Identify which cell holds the provided text, then report its (x, y) central coordinate. 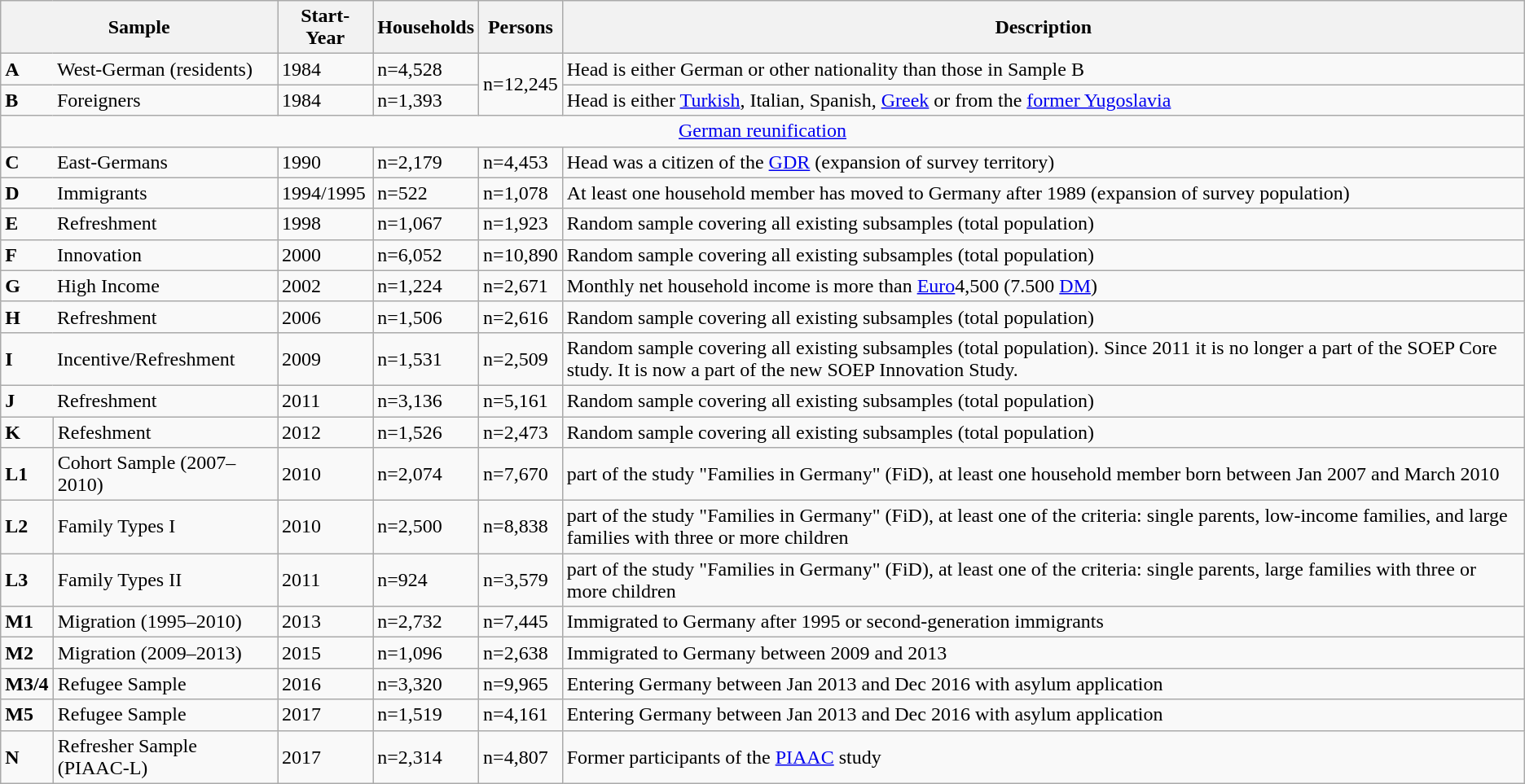
C (27, 162)
2015 (326, 653)
Monthly net household income is more than Euro4,500 (7.500 DM) (1043, 286)
n=2,732 (426, 622)
n=1,096 (426, 653)
n=2,616 (521, 317)
n=8,838 (521, 528)
n=7,670 (521, 474)
Head is either German or other nationality than those in Sample B (1043, 69)
Migration (1995–2010) (165, 622)
n=2,314 (426, 757)
n=1,393 (426, 100)
n=924 (426, 580)
n=1,506 (426, 317)
L2 (27, 528)
Refeshment (165, 432)
n=2,473 (521, 432)
B (27, 100)
n=12,245 (521, 85)
High Income (165, 286)
Immigrants (165, 193)
1998 (326, 224)
M5 (27, 715)
Start-Year (326, 28)
M2 (27, 653)
n=3,579 (521, 580)
n=2,638 (521, 653)
2000 (326, 255)
Description (1043, 28)
2016 (326, 684)
Migration (2009–2013) (165, 653)
L3 (27, 580)
L1 (27, 474)
J (27, 401)
n=4,807 (521, 757)
2013 (326, 622)
Persons (521, 28)
A (27, 69)
2012 (326, 432)
n=6,052 (426, 255)
n=2,500 (426, 528)
Immigrated to Germany after 1995 or second-generation immigrants (1043, 622)
Family Types I (165, 528)
Family Types II (165, 580)
D (27, 193)
German reunification (762, 131)
H (27, 317)
Innovation (165, 255)
n=4,161 (521, 715)
G (27, 286)
Cohort Sample (2007–2010) (165, 474)
M3/4 (27, 684)
n=4,528 (426, 69)
n=1,923 (521, 224)
Households (426, 28)
n=2,509 (521, 358)
2002 (326, 286)
part of the study "Families in Germany" (FiD), at least one of the criteria: single parents, large families with three or more children (1043, 580)
Head was a citizen of the GDR (expansion of survey territory) (1043, 162)
n=3,136 (426, 401)
1994/1995 (326, 193)
Refresher Sample (PIAAC-L) (165, 757)
1990 (326, 162)
n=2,074 (426, 474)
n=1,531 (426, 358)
2009 (326, 358)
West-German (residents) (165, 69)
n=3,320 (426, 684)
n=7,445 (521, 622)
Head is either Turkish, Italian, Spanish, Greek or from the former Yugoslavia (1043, 100)
n=10,890 (521, 255)
M1 (27, 622)
2006 (326, 317)
Sample (139, 28)
Immigrated to Germany between 2009 and 2013 (1043, 653)
I (27, 358)
n=1,519 (426, 715)
n=1,526 (426, 432)
East-Germans (165, 162)
n=9,965 (521, 684)
Foreigners (165, 100)
K (27, 432)
E (27, 224)
n=2,671 (521, 286)
F (27, 255)
n=5,161 (521, 401)
n=2,179 (426, 162)
part of the study "Families in Germany" (FiD), at least one household member born between Jan 2007 and March 2010 (1043, 474)
n=1,078 (521, 193)
N (27, 757)
Incentive/Refreshment (165, 358)
n=1,067 (426, 224)
n=522 (426, 193)
Former participants of the PIAAC study (1043, 757)
n=1,224 (426, 286)
At least one household member has moved to Germany after 1989 (expansion of survey population) (1043, 193)
n=4,453 (521, 162)
